Return (x, y) of the center of cell containing provided text 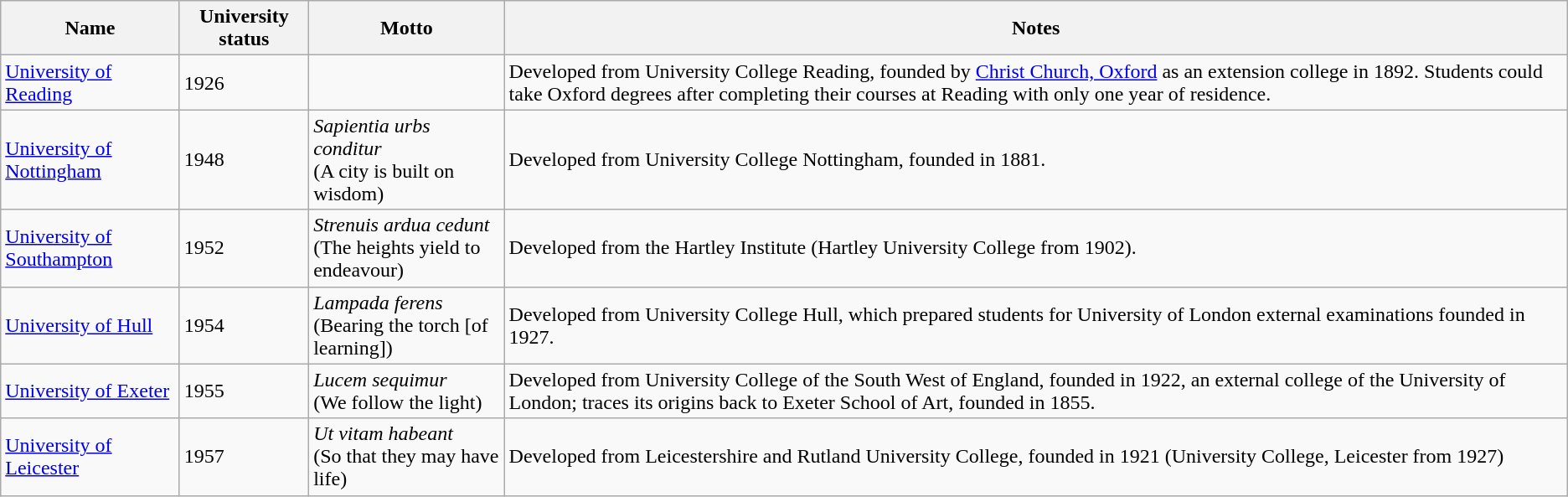
Developed from the Hartley Institute (Hartley University College from 1902). (1035, 248)
1952 (244, 248)
University of Reading (90, 82)
University of Nottingham (90, 159)
University of Southampton (90, 248)
Developed from Leicestershire and Rutland University College, founded in 1921 (University College, Leicester from 1927) (1035, 457)
Sapientia urbs conditur(A city is built on wisdom) (407, 159)
1955 (244, 391)
University of Leicester (90, 457)
Developed from University College Nottingham, founded in 1881. (1035, 159)
Name (90, 28)
1948 (244, 159)
1957 (244, 457)
University status (244, 28)
Strenuis ardua cedunt(The heights yield to endeavour) (407, 248)
1954 (244, 325)
University of Hull (90, 325)
Lucem sequimur(We follow the light) (407, 391)
Ut vitam habeant(So that they may have life) (407, 457)
University of Exeter (90, 391)
Developed from University College Hull, which prepared students for University of London external examinations founded in 1927. (1035, 325)
Motto (407, 28)
Notes (1035, 28)
1926 (244, 82)
Lampada ferens(Bearing the torch [of learning]) (407, 325)
